Extract the [x, y] coordinate from the center of the cell holding the provided text.  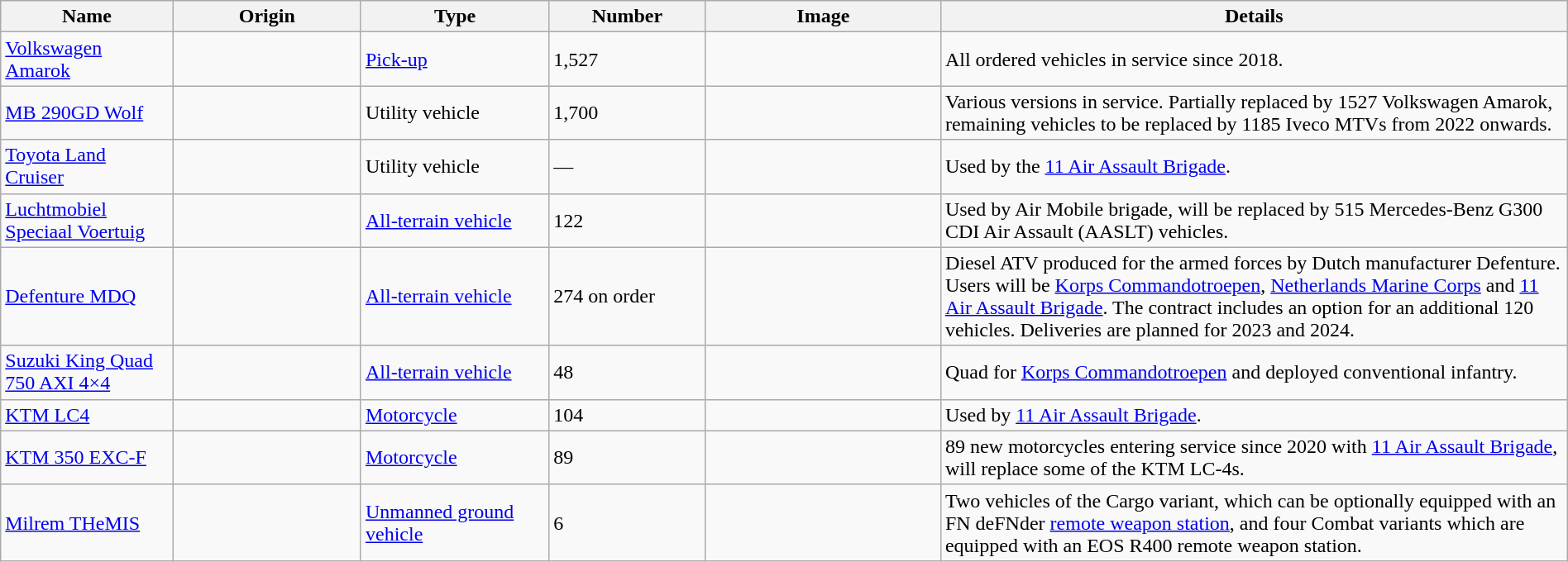
1,700 [627, 112]
Origin [266, 17]
Various versions in service. Partially replaced by 1527 Volkswagen Amarok, remaining vehicles to be replaced by 1185 Iveco MTVs from 2022 onwards. [1254, 112]
122 [627, 220]
Toyota Land Cruiser [87, 167]
Suzuki King Quad 750 AXI 4×4 [87, 372]
Name [87, 17]
Quad for Korps Commandotroepen and deployed conventional infantry. [1254, 372]
— [627, 167]
Details [1254, 17]
89 new motorcycles entering service since 2020 with 11 Air Assault Brigade, will replace some of the KTM LC-4s. [1254, 458]
Pick-up [455, 60]
89 [627, 458]
Image [823, 17]
Defenture MDQ [87, 296]
Used by the 11 Air Assault Brigade. [1254, 167]
Luchtmobiel Speciaal Voertuig [87, 220]
6 [627, 522]
All ordered vehicles in service since 2018. [1254, 60]
Volkswagen Amarok [87, 60]
Used by Air Mobile brigade, will be replaced by 515 Mercedes-Benz G300 CDI Air Assault (AASLT) vehicles. [1254, 220]
Number [627, 17]
Used by 11 Air Assault Brigade. [1254, 415]
KTM LC4 [87, 415]
Type [455, 17]
104 [627, 415]
48 [627, 372]
KTM 350 EXC-F [87, 458]
1,527 [627, 60]
Milrem THeMIS [87, 522]
274 on order [627, 296]
Unmanned ground vehicle [455, 522]
MB 290GD Wolf [87, 112]
